For the text-containing cell, return its midpoint in (X, Y) coordinate format. 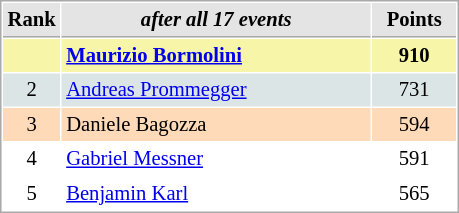
910 (414, 56)
5 (32, 194)
4 (32, 158)
after all 17 events (216, 20)
Gabriel Messner (216, 158)
731 (414, 90)
Points (414, 20)
594 (414, 124)
3 (32, 124)
Rank (32, 20)
Maurizio Bormolini (216, 56)
565 (414, 194)
2 (32, 90)
591 (414, 158)
Benjamin Karl (216, 194)
Andreas Prommegger (216, 90)
Daniele Bagozza (216, 124)
